Output the (X, Y) coordinate of the center of the cell containing the given text.  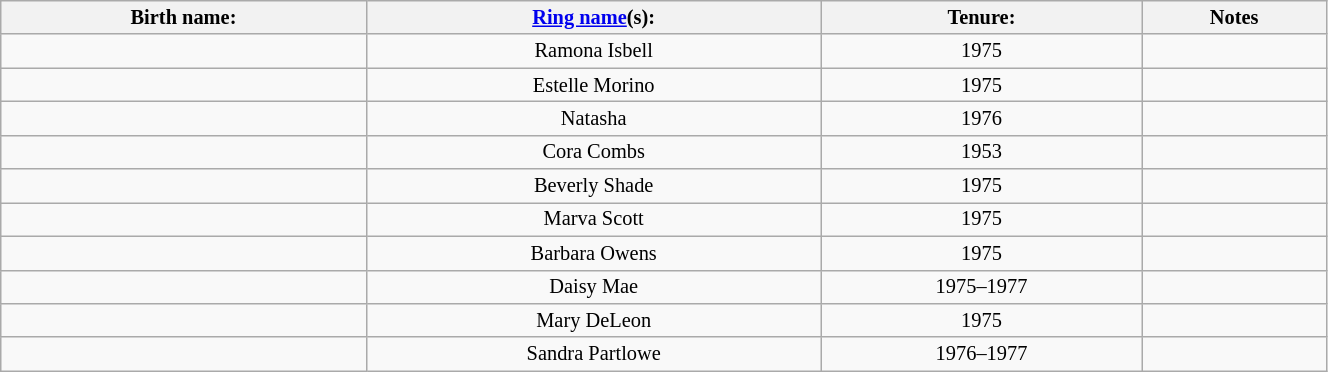
Estelle Morino (594, 85)
Ring name(s): (594, 17)
Marva Scott (594, 219)
Notes (1234, 17)
Daisy Mae (594, 287)
Ramona Isbell (594, 51)
Tenure: (982, 17)
1975–1977 (982, 287)
1976–1977 (982, 354)
Birth name: (184, 17)
Sandra Partlowe (594, 354)
1976 (982, 118)
Cora Combs (594, 152)
1953 (982, 152)
Barbara Owens (594, 253)
Mary DeLeon (594, 320)
Natasha (594, 118)
Beverly Shade (594, 186)
